Pinpoint the cell where the given text exists, returning its (x, y) midpoint coordinate. 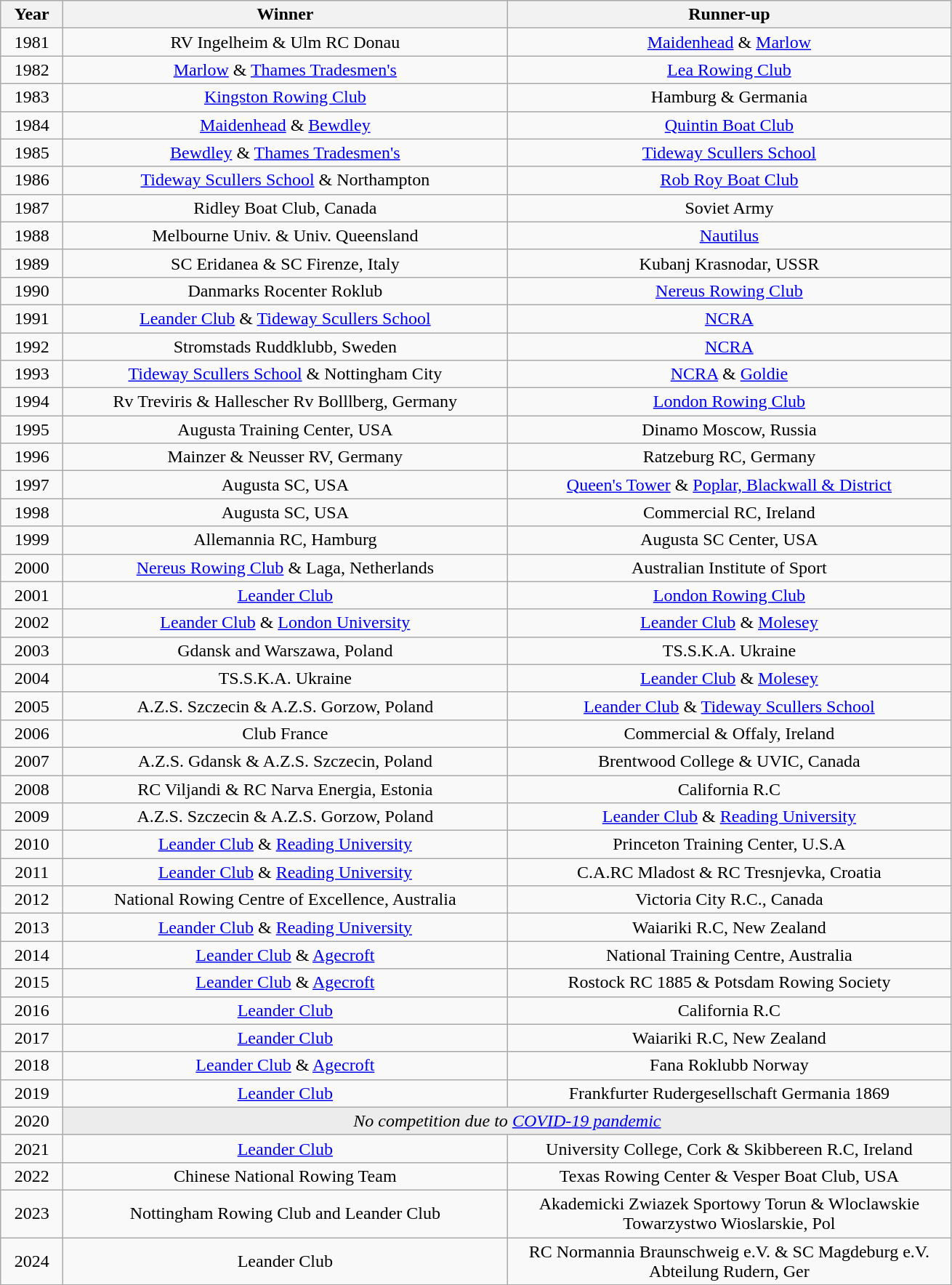
2020 (32, 1121)
Frankfurter Rudergesellschaft Germania 1869 (730, 1093)
Quintin Boat Club (730, 125)
National Training Centre, Australia (730, 955)
SC Eridanea & SC Firenze, Italy (285, 263)
Allemannia RC, Hamburg (285, 540)
Ridley Boat Club, Canada (285, 208)
RC Normannia Braunschweig e.V. & SC Magdeburg e.V. Abteilung Rudern, Ger (730, 1260)
Victoria City R.C., Canada (730, 900)
Nereus Rowing Club (730, 291)
2010 (32, 845)
2016 (32, 1010)
1994 (32, 402)
Leander Club & London University (285, 623)
1982 (32, 70)
2002 (32, 623)
Lea Rowing Club (730, 70)
1999 (32, 540)
1985 (32, 153)
Ratzeburg RC, Germany (730, 457)
1981 (32, 42)
Queen's Tower & Poplar, Blackwall & District (730, 485)
Brentwood College & UVIC, Canada (730, 761)
2024 (32, 1260)
Rob Roy Boat Club (730, 180)
Nereus Rowing Club & Laga, Netherlands (285, 568)
Dinamo Moscow, Russia (730, 430)
1996 (32, 457)
Marlow & Thames Tradesmen's (285, 70)
Maidenhead & Marlow (730, 42)
1988 (32, 235)
Tideway Scullers School & Nottingham City (285, 374)
1984 (32, 125)
1993 (32, 374)
2021 (32, 1148)
2013 (32, 927)
Tideway Scullers School (730, 153)
1995 (32, 430)
2019 (32, 1093)
Chinese National Rowing Team (285, 1176)
1983 (32, 97)
Stromstads Ruddklubb, Sweden (285, 347)
RC Viljandi & RC Narva Energia, Estonia (285, 789)
1997 (32, 485)
1990 (32, 291)
University College, Cork & Skibbereen R.C, Ireland (730, 1148)
Nautilus (730, 235)
2022 (32, 1176)
Commercial RC, Ireland (730, 512)
Australian Institute of Sport (730, 568)
Kingston Rowing Club (285, 97)
Fana Roklubb Norway (730, 1066)
2006 (32, 733)
Hamburg & Germania (730, 97)
2023 (32, 1214)
Club France (285, 733)
2008 (32, 789)
1998 (32, 512)
Maidenhead & Bewdley (285, 125)
1986 (32, 180)
Danmarks Rocenter Roklub (285, 291)
Melbourne Univ. & Univ. Queensland (285, 235)
Rv Treviris & Hallescher Rv Bolllberg, Germany (285, 402)
Mainzer & Neusser RV, Germany (285, 457)
National Rowing Centre of Excellence, Australia (285, 900)
2009 (32, 817)
Bewdley & Thames Tradesmen's (285, 153)
Soviet Army (730, 208)
Augusta SC Center, USA (730, 540)
1991 (32, 318)
2018 (32, 1066)
Nottingham Rowing Club and Leander Club (285, 1214)
Kubanj Krasnodar, USSR (730, 263)
2017 (32, 1038)
Princeton Training Center, U.S.A (730, 845)
Year (32, 15)
Tideway Scullers School & Northampton (285, 180)
2001 (32, 595)
2014 (32, 955)
RV Ingelheim & Ulm RC Donau (285, 42)
2003 (32, 650)
1989 (32, 263)
A.Z.S. Gdansk & A.Z.S. Szczecin, Poland (285, 761)
Winner (285, 15)
Texas Rowing Center & Vesper Boat Club, USA (730, 1176)
Akademicki Zwiazek Sportowy Torun & Wloclawskie Towarzystwo Wioslarskie, Pol (730, 1214)
2004 (32, 678)
1987 (32, 208)
Augusta Training Center, USA (285, 430)
NCRA & Goldie (730, 374)
Commercial & Offaly, Ireland (730, 733)
2012 (32, 900)
C.A.RC Mladost & RC Tresnjevka, Croatia (730, 872)
Rostock RC 1885 & Potsdam Rowing Society (730, 983)
2011 (32, 872)
No competition due to COVID-19 pandemic (507, 1121)
Runner-up (730, 15)
2015 (32, 983)
2000 (32, 568)
2005 (32, 706)
1992 (32, 347)
Gdansk and Warszawa, Poland (285, 650)
2007 (32, 761)
